Detect which cell encompasses the target text, then output its [x, y] center coordinate. 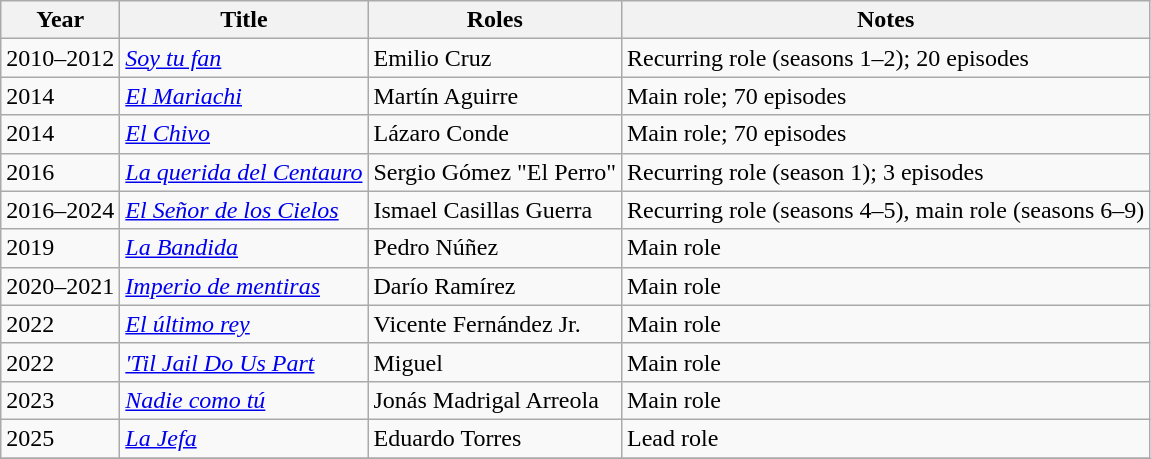
Lázaro Conde [495, 134]
Sergio Gómez "El Perro" [495, 172]
Jonás Madrigal Arreola [495, 400]
Title [244, 20]
2010–2012 [60, 58]
La querida del Centauro [244, 172]
Notes [885, 20]
Martín Aguirre [495, 96]
2016–2024 [60, 210]
La Jefa [244, 438]
2023 [60, 400]
Ismael Casillas Guerra [495, 210]
2019 [60, 248]
Darío Ramírez [495, 286]
Lead role [885, 438]
El último rey [244, 324]
Recurring role (seasons 4–5), main role (seasons 6–9) [885, 210]
Year [60, 20]
'Til Jail Do Us Part [244, 362]
Soy tu fan [244, 58]
Recurring role (season 1); 3 episodes [885, 172]
Imperio de mentiras [244, 286]
Pedro Núñez [495, 248]
El Chivo [244, 134]
La Bandida [244, 248]
Recurring role (seasons 1–2); 20 episodes [885, 58]
Eduardo Torres [495, 438]
Vicente Fernández Jr. [495, 324]
2016 [60, 172]
Miguel [495, 362]
2025 [60, 438]
El Señor de los Cielos [244, 210]
Nadie como tú [244, 400]
Emilio Cruz [495, 58]
2020–2021 [60, 286]
Roles [495, 20]
El Mariachi [244, 96]
